For the text-containing cell, return its midpoint in [X, Y] coordinate format. 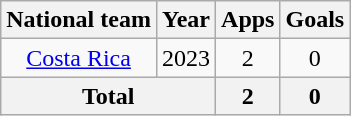
Total [108, 96]
Year [186, 20]
Costa Rica [79, 58]
2023 [186, 58]
Goals [315, 20]
Apps [248, 20]
National team [79, 20]
